Determine the (X, Y) coordinate at the center of the cell enclosing the given text.  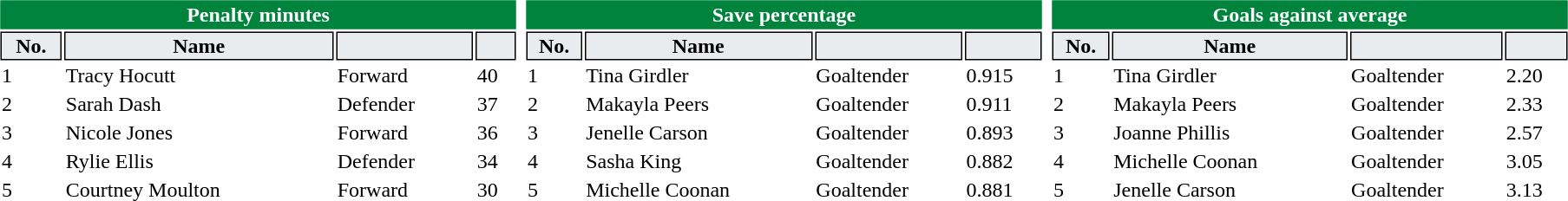
Goals against average (1309, 14)
Penalty minutes (258, 14)
37 (495, 105)
Nicole Jones (199, 133)
2.20 (1536, 75)
Michelle Coonan (1230, 162)
0.893 (1003, 133)
2.33 (1536, 105)
2.57 (1536, 133)
Sasha King (699, 162)
Save percentage (784, 14)
3.05 (1536, 162)
0.915 (1003, 75)
Joanne Phillis (1230, 133)
Sarah Dash (199, 105)
Jenelle Carson (699, 133)
0.911 (1003, 105)
36 (495, 133)
34 (495, 162)
0.882 (1003, 162)
Rylie Ellis (199, 162)
40 (495, 75)
Tracy Hocutt (199, 75)
